Detect which cell encompasses the target text, then output its [x, y] center coordinate. 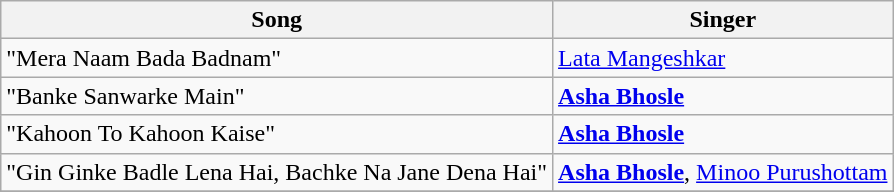
"Kahoon To Kahoon Kaise" [277, 134]
Singer [723, 20]
Song [277, 20]
Lata Mangeshkar [723, 58]
Asha Bhosle, Minoo Purushottam [723, 172]
"Banke Sanwarke Main" [277, 96]
"Gin Ginke Badle Lena Hai, Bachke Na Jane Dena Hai" [277, 172]
"Mera Naam Bada Badnam" [277, 58]
